Provide the [X, Y] coordinate of the cell's center where the given text is located.  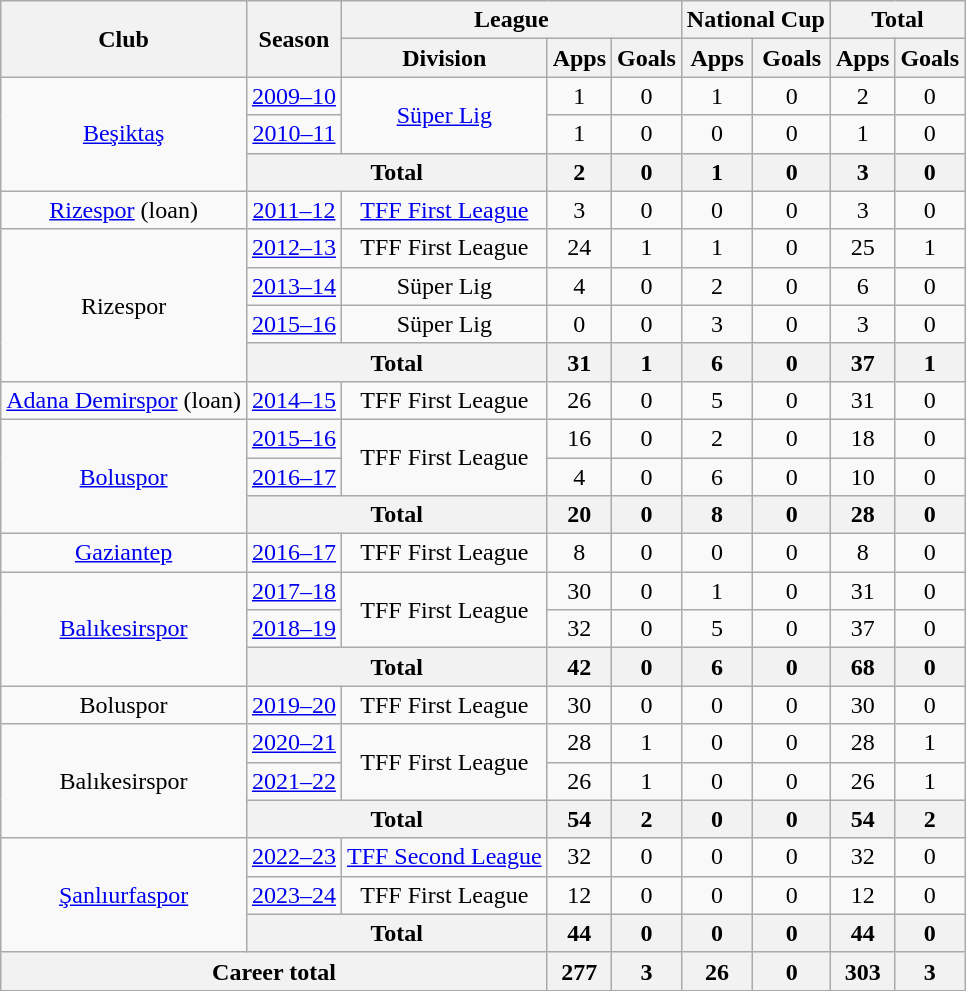
2023–24 [294, 895]
10 [862, 477]
25 [862, 248]
68 [862, 667]
2014–15 [294, 400]
303 [862, 971]
Club [124, 39]
24 [579, 248]
2022–23 [294, 857]
20 [579, 515]
2011–12 [294, 210]
League [511, 20]
2012–13 [294, 248]
2020–21 [294, 743]
277 [579, 971]
Season [294, 39]
42 [579, 667]
2018–19 [294, 629]
2017–18 [294, 591]
2013–14 [294, 286]
Career total [274, 971]
Şanlıurfaspor [124, 895]
2021–22 [294, 781]
Rizespor (loan) [124, 210]
Gaziantep [124, 553]
National Cup [756, 20]
2009–10 [294, 96]
16 [579, 438]
Beşiktaş [124, 134]
TFF Second League [444, 857]
Adana Demirspor (loan) [124, 400]
2010–11 [294, 134]
Division [444, 58]
Rizespor [124, 305]
18 [862, 438]
2019–20 [294, 705]
